Determine the [x, y] coordinate at the center of the cell enclosing the given text.  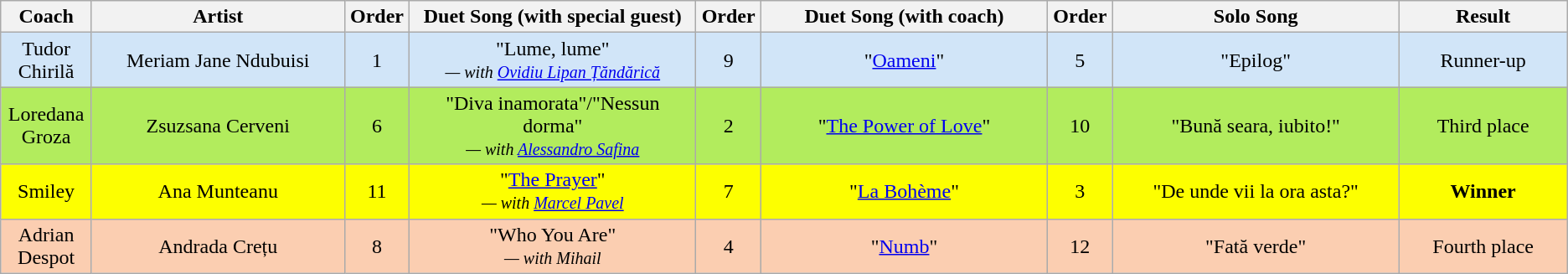
"Numb" [905, 246]
Artist [218, 17]
"Oameni" [905, 60]
Duet Song (with special guest) [553, 17]
"Lume, lume"— with Ovidiu Lipan Țăndărică [553, 60]
8 [377, 246]
Tudor Chirilă [47, 60]
"The Prayer"— with Marcel Pavel [553, 191]
Loredana Groza [47, 126]
4 [729, 246]
Runner-up [1483, 60]
"De unde vii la ora asta?" [1256, 191]
Third place [1483, 126]
Meriam Jane Ndubuisi [218, 60]
"Bună seara, iubito!" [1256, 126]
Adrian Despot [47, 246]
Fourth place [1483, 246]
"Diva inamorata"/"Nessun dorma"— with Alessandro Safina [553, 126]
5 [1080, 60]
1 [377, 60]
"La Bohème" [905, 191]
Result [1483, 17]
Zsuzsana Cerveni [218, 126]
Smiley [47, 191]
Ana Munteanu [218, 191]
Solo Song [1256, 17]
11 [377, 191]
7 [729, 191]
Coach [47, 17]
6 [377, 126]
Andrada Crețu [218, 246]
12 [1080, 246]
9 [729, 60]
10 [1080, 126]
"Epilog" [1256, 60]
"The Power of Love" [905, 126]
3 [1080, 191]
"Fată verde" [1256, 246]
"Who You Are"— with Mihail [553, 246]
Winner [1483, 191]
2 [729, 126]
Duet Song (with coach) [905, 17]
